Capture the cell that displays the provided text and extract its [x, y] central coordinate. 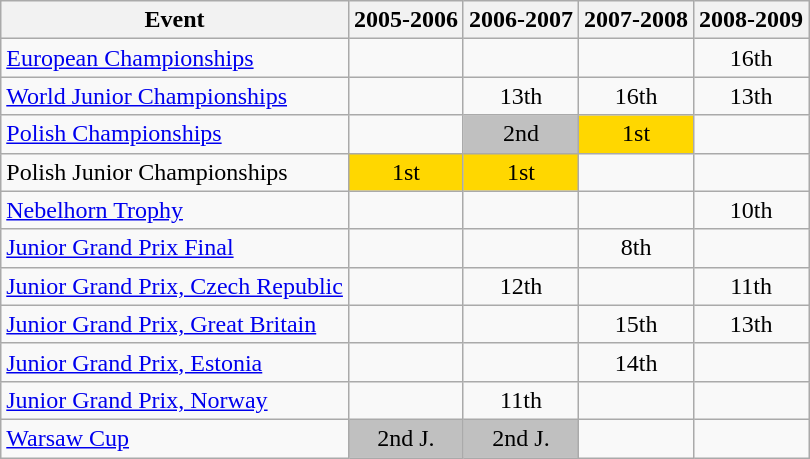
Junior Grand Prix, Czech Republic [175, 286]
Junior Grand Prix, Norway [175, 400]
2006-2007 [520, 20]
Junior Grand Prix Final [175, 248]
10th [752, 210]
World Junior Championships [175, 96]
2005-2006 [406, 20]
Junior Grand Prix, Great Britain [175, 324]
European Championships [175, 58]
Event [175, 20]
8th [636, 248]
Junior Grand Prix, Estonia [175, 362]
Polish Championships [175, 134]
Polish Junior Championships [175, 172]
14th [636, 362]
2nd [520, 134]
2007-2008 [636, 20]
Nebelhorn Trophy [175, 210]
12th [520, 286]
2008-2009 [752, 20]
Warsaw Cup [175, 438]
15th [636, 324]
